Pinpoint the cell where the given text exists, returning its [x, y] midpoint coordinate. 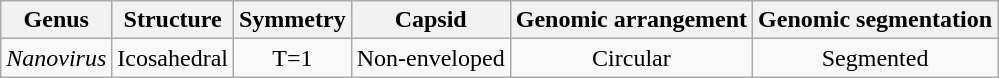
Circular [631, 58]
T=1 [292, 58]
Genomic arrangement [631, 20]
Capsid [430, 20]
Nanovirus [56, 58]
Symmetry [292, 20]
Non-enveloped [430, 58]
Genus [56, 20]
Structure [173, 20]
Segmented [876, 58]
Icosahedral [173, 58]
Genomic segmentation [876, 20]
